Detect which cell encompasses the target text, then output its [X, Y] center coordinate. 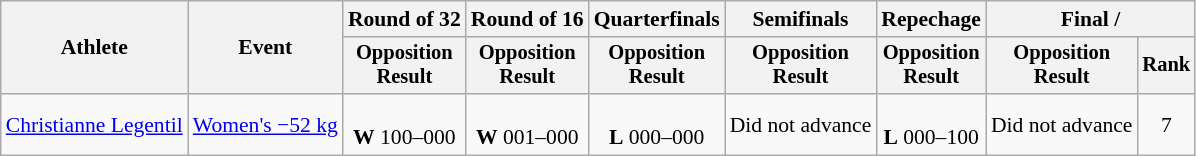
Christianne Legentil [94, 124]
Women's −52 kg [266, 124]
W 100–000 [404, 124]
W 001–000 [528, 124]
L 000–000 [657, 124]
Round of 32 [404, 19]
Round of 16 [528, 19]
7 [1167, 124]
L 000–100 [931, 124]
Semifinals [801, 19]
Event [266, 48]
Repechage [931, 19]
Quarterfinals [657, 19]
Athlete [94, 48]
Rank [1167, 66]
Final / [1090, 19]
